From the cell containing the given text, extract its center point as [X, Y] coordinate. 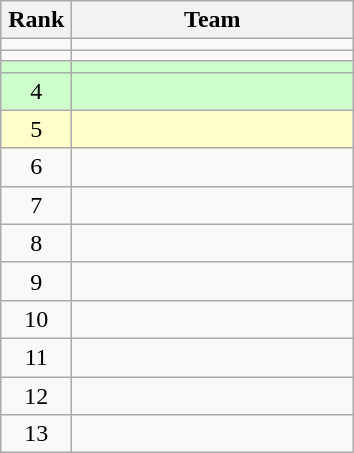
12 [36, 395]
4 [36, 91]
13 [36, 434]
Rank [36, 20]
6 [36, 167]
Team [212, 20]
5 [36, 129]
10 [36, 319]
11 [36, 357]
9 [36, 281]
8 [36, 243]
7 [36, 205]
